Output the (X, Y) coordinate of the center of the cell containing the given text.  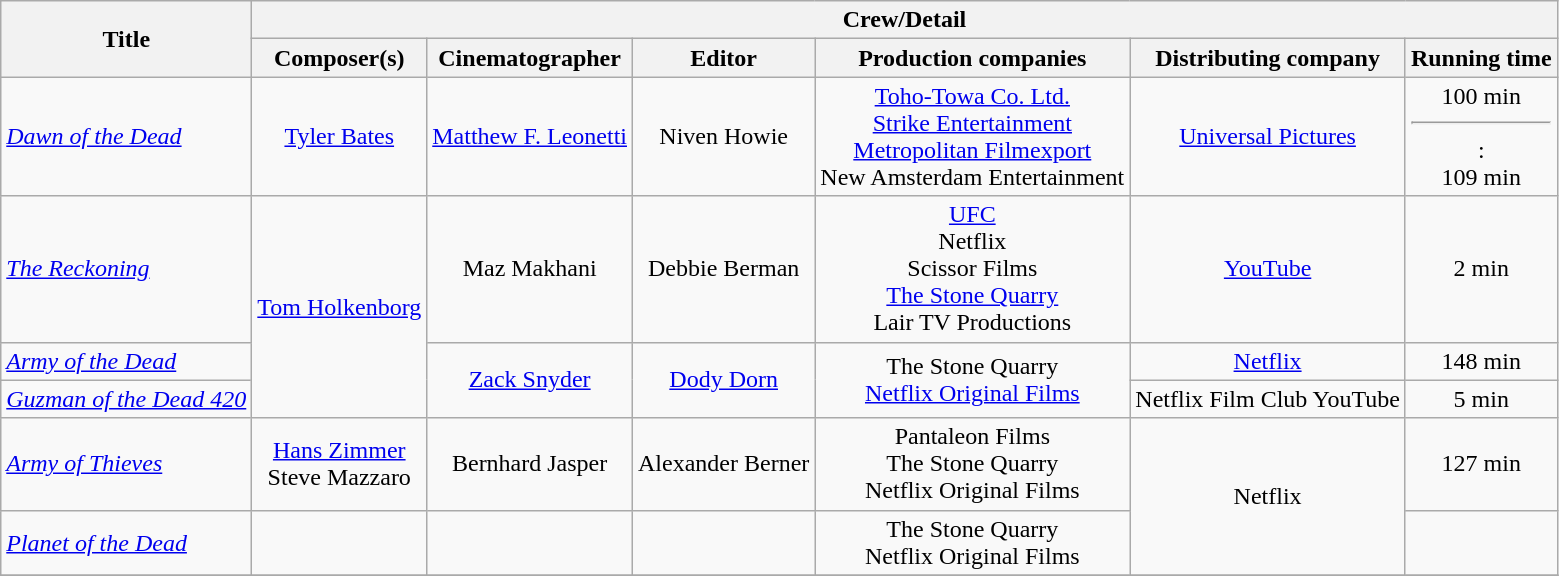
Tom Holkenborg (340, 307)
Zack Snyder (530, 380)
The Reckoning (126, 269)
Tyler Bates (340, 136)
Planet of the Dead (126, 542)
Army of the Dead (126, 361)
127 min (1481, 464)
Bernhard Jasper (530, 464)
YouTube (1268, 269)
Universal Pictures (1268, 136)
Toho-Towa Co. Ltd.Strike EntertainmentMetropolitan FilmexportNew Amsterdam Entertainment (972, 136)
Matthew F. Leonetti (530, 136)
2 min (1481, 269)
Niven Howie (724, 136)
Cinematographer (530, 58)
Army of Thieves (126, 464)
Pantaleon FilmsThe Stone QuarryNetflix Original Films (972, 464)
Dawn of the Dead (126, 136)
Composer(s) (340, 58)
Crew/Detail (904, 20)
Running time (1481, 58)
Guzman of the Dead 420 (126, 399)
Editor (724, 58)
Distributing company (1268, 58)
Debbie Berman (724, 269)
Netflix Film Club YouTube (1268, 399)
Dody Dorn (724, 380)
Title (126, 39)
Production companies (972, 58)
UFCNetflixScissor FilmsThe Stone QuarryLair TV Productions (972, 269)
100 min:109 min (1481, 136)
Alexander Berner (724, 464)
5 min (1481, 399)
148 min (1481, 361)
Maz Makhani (530, 269)
Hans ZimmerSteve Mazzaro (340, 464)
